Find where the given text appears and provide that cell's center as (X, Y) coordinate. 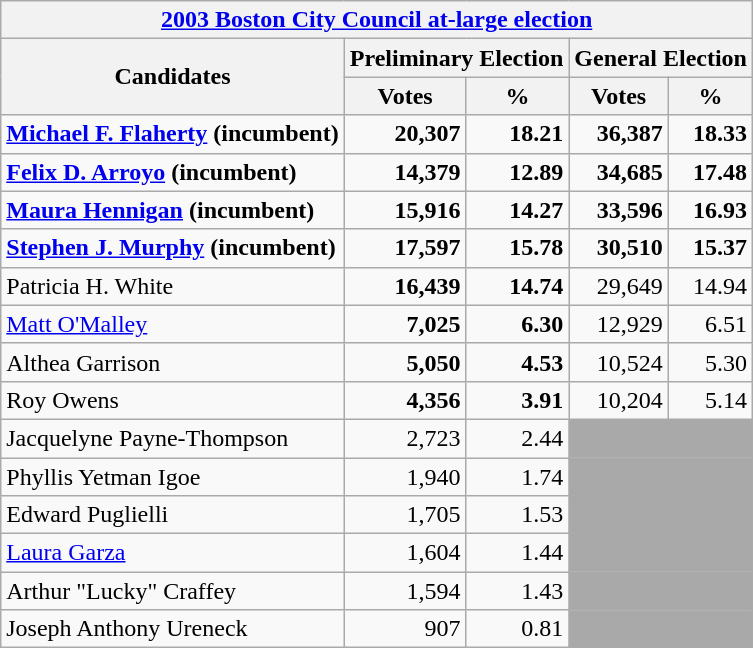
18.33 (710, 134)
1,940 (405, 477)
Phyllis Yetman Igoe (172, 477)
15,916 (405, 210)
Jacquelyne Payne-Thompson (172, 438)
15.78 (518, 248)
2003 Boston City Council at-large election (377, 20)
1.74 (518, 477)
4.53 (518, 362)
2.44 (518, 438)
36,387 (619, 134)
Laura Garza (172, 553)
14.74 (518, 286)
17,597 (405, 248)
1,594 (405, 591)
30,510 (619, 248)
Stephen J. Murphy (incumbent) (172, 248)
5.14 (710, 400)
12,929 (619, 324)
16.93 (710, 210)
12.89 (518, 172)
Preliminary Election (456, 58)
14.94 (710, 286)
General Election (661, 58)
Michael F. Flaherty (incumbent) (172, 134)
3.91 (518, 400)
16,439 (405, 286)
18.21 (518, 134)
14.27 (518, 210)
Maura Hennigan (incumbent) (172, 210)
Joseph Anthony Ureneck (172, 629)
33,596 (619, 210)
Candidates (172, 77)
Matt O'Malley (172, 324)
15.37 (710, 248)
5.30 (710, 362)
14,379 (405, 172)
Roy Owens (172, 400)
7,025 (405, 324)
17.48 (710, 172)
6.51 (710, 324)
29,649 (619, 286)
2,723 (405, 438)
0.81 (518, 629)
Felix D. Arroyo (incumbent) (172, 172)
1.53 (518, 515)
1,604 (405, 553)
5,050 (405, 362)
10,204 (619, 400)
4,356 (405, 400)
34,685 (619, 172)
Patricia H. White (172, 286)
907 (405, 629)
1.44 (518, 553)
6.30 (518, 324)
1.43 (518, 591)
Arthur "Lucky" Craffey (172, 591)
1,705 (405, 515)
Althea Garrison (172, 362)
20,307 (405, 134)
Edward Puglielli (172, 515)
10,524 (619, 362)
